Locate the cell with the specified text and output its [X, Y] center coordinate. 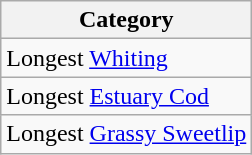
Category [126, 20]
Longest Estuary Cod [126, 96]
Longest Whiting [126, 58]
Longest Grassy Sweetlip [126, 134]
